Return the [X, Y] coordinate for the center point of the cell that contains the specified text.  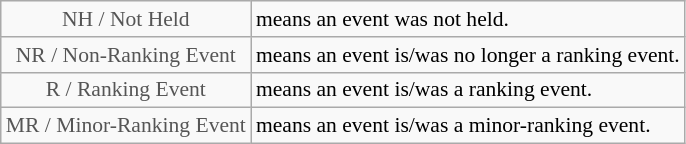
means an event is/was no longer a ranking event. [468, 55]
R / Ranking Event [126, 90]
means an event is/was a minor-ranking event. [468, 126]
means an event is/was a ranking event. [468, 90]
MR / Minor-Ranking Event [126, 126]
means an event was not held. [468, 19]
NR / Non-Ranking Event [126, 55]
NH / Not Held [126, 19]
